Pinpoint the cell where the given text exists, returning its [x, y] midpoint coordinate. 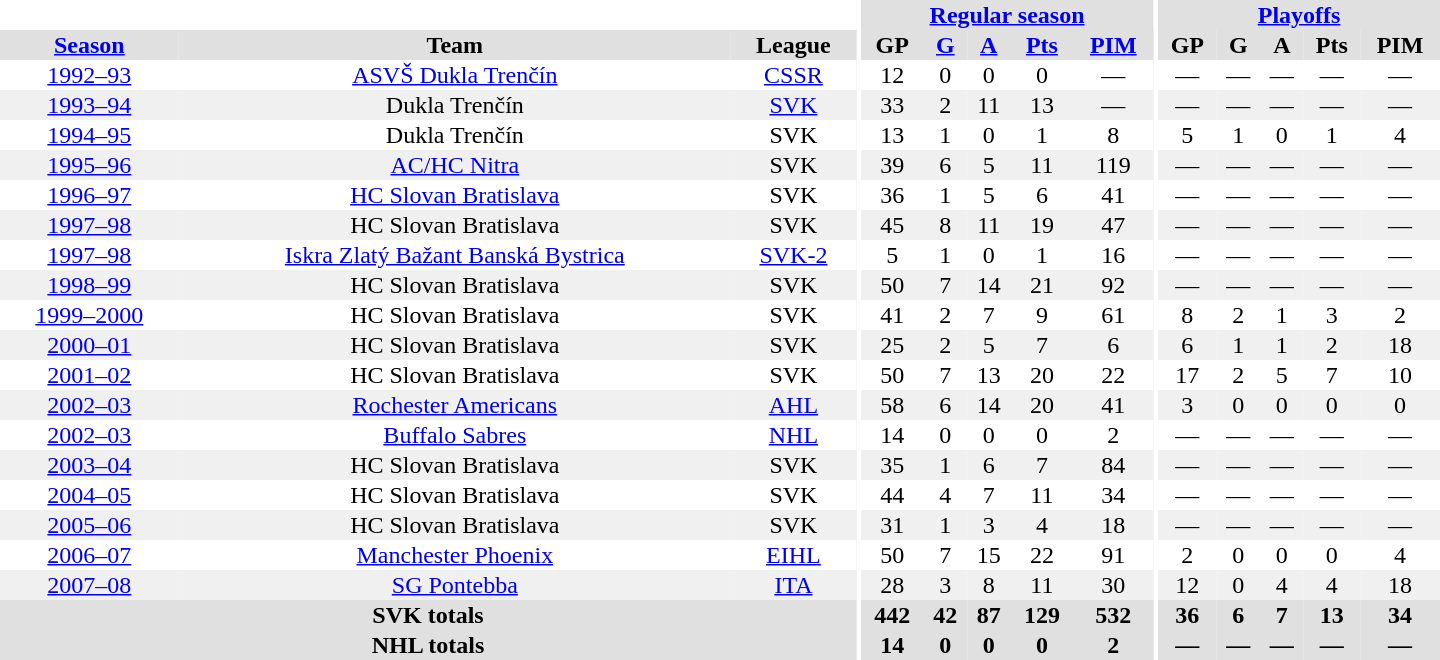
39 [892, 165]
15 [988, 555]
Regular season [1007, 15]
Buffalo Sabres [455, 435]
2006–07 [90, 555]
1993–94 [90, 105]
1999–2000 [90, 315]
Manchester Phoenix [455, 555]
30 [1113, 585]
Rochester Americans [455, 405]
Season [90, 45]
2005–06 [90, 525]
NHL [794, 435]
19 [1042, 225]
ITA [794, 585]
Playoffs [1299, 15]
33 [892, 105]
1998–99 [90, 285]
1992–93 [90, 75]
10 [1400, 375]
EIHL [794, 555]
CSSR [794, 75]
SVK-2 [794, 255]
44 [892, 495]
92 [1113, 285]
2004–05 [90, 495]
58 [892, 405]
Iskra Zlatý Bažant Banská Bystrica [455, 255]
1996–97 [90, 195]
AC/HC Nitra [455, 165]
119 [1113, 165]
91 [1113, 555]
AHL [794, 405]
442 [892, 615]
1995–96 [90, 165]
1994–95 [90, 135]
61 [1113, 315]
SG Pontebba [455, 585]
129 [1042, 615]
League [794, 45]
45 [892, 225]
9 [1042, 315]
47 [1113, 225]
532 [1113, 615]
31 [892, 525]
42 [946, 615]
2001–02 [90, 375]
2003–04 [90, 465]
ASVŠ Dukla Trenčín [455, 75]
84 [1113, 465]
SVK totals [428, 615]
2007–08 [90, 585]
Team [455, 45]
NHL totals [428, 645]
25 [892, 345]
21 [1042, 285]
35 [892, 465]
87 [988, 615]
17 [1187, 375]
2000–01 [90, 345]
16 [1113, 255]
28 [892, 585]
